Determine the (x, y) coordinate at the center of the cell enclosing the given text.  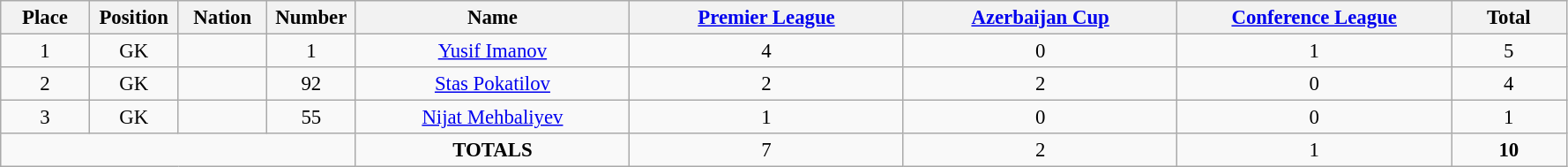
5 (1510, 51)
Name (492, 18)
Number (312, 18)
Total (1510, 18)
Azerbaijan Cup (1041, 18)
10 (1510, 150)
3 (46, 118)
Nijat Mehbaliyev (492, 118)
Stas Pokatilov (492, 84)
7 (767, 150)
Premier League (767, 18)
Position (134, 18)
TOTALS (492, 150)
92 (312, 84)
Place (46, 18)
55 (312, 118)
Nation (222, 18)
Conference League (1314, 18)
Yusif Imanov (492, 51)
